Extract the (X, Y) coordinate from the center of the cell holding the provided text.  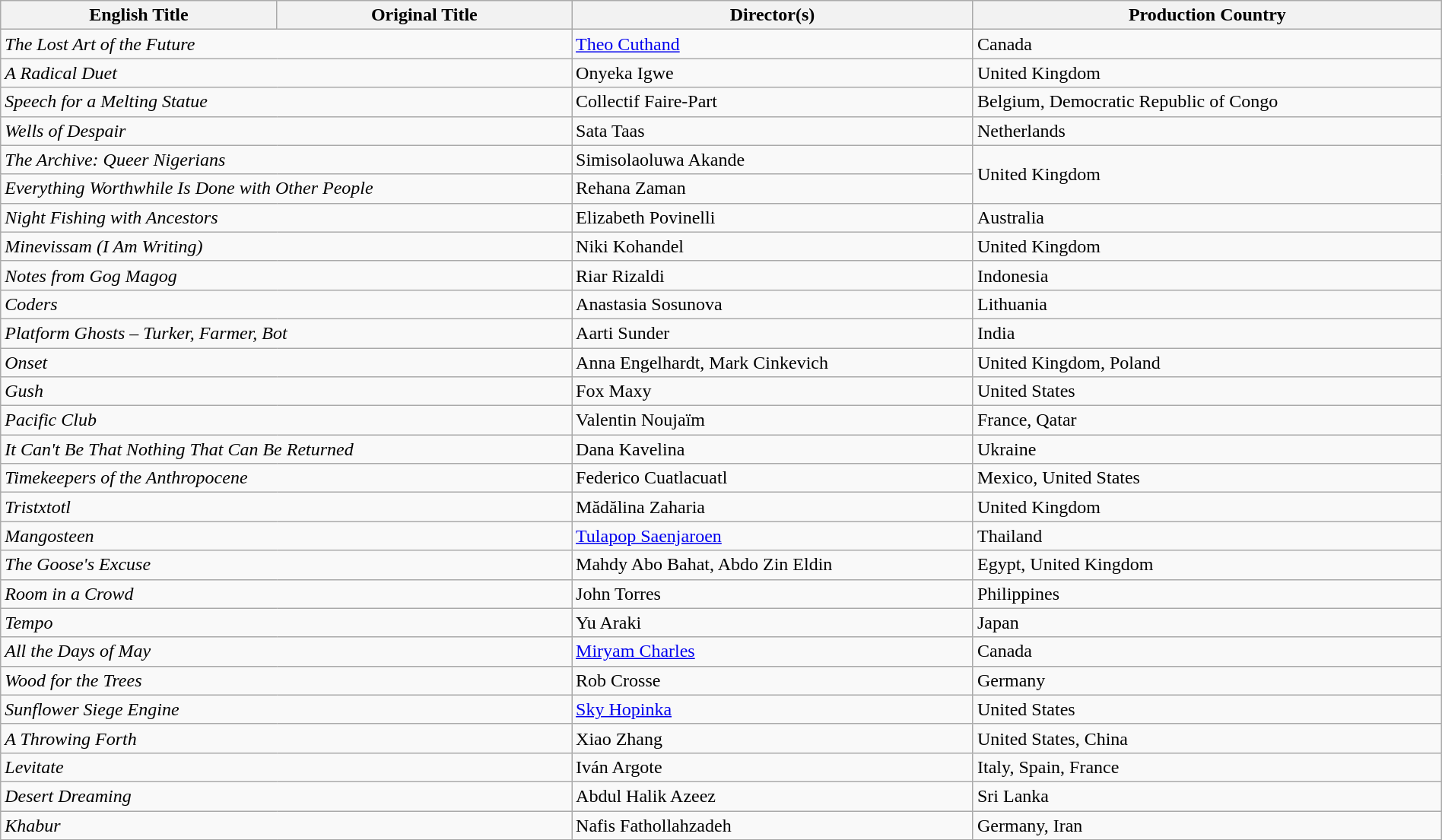
Mădălina Zaharia (773, 507)
Onyeka Igwe (773, 73)
Anastasia Sosunova (773, 304)
Miryam Charles (773, 651)
Niki Kohandel (773, 246)
Aarti Sunder (773, 333)
Wells of Despair (286, 131)
Mahdy Abo Bahat, Abdo Zin Eldin (773, 565)
Thailand (1207, 536)
Mexico, United States (1207, 478)
Rehana Zaman (773, 189)
Sri Lanka (1207, 796)
Riar Rizaldi (773, 275)
English Title (138, 15)
Mangosteen (286, 536)
Khabur (286, 825)
Germany, Iran (1207, 825)
Production Country (1207, 15)
Japan (1207, 623)
A Throwing Forth (286, 738)
Room in a Crowd (286, 594)
Belgium, Democratic Republic of Congo (1207, 102)
Sunflower Siege Engine (286, 709)
Original Title (424, 15)
Onset (286, 363)
Pacific Club (286, 420)
Tempo (286, 623)
Netherlands (1207, 131)
Lithuania (1207, 304)
Levitate (286, 767)
Elizabeth Povinelli (773, 217)
Platform Ghosts – Turker, Farmer, Bot (286, 333)
Desert Dreaming (286, 796)
United States, China (1207, 738)
Egypt, United Kingdom (1207, 565)
Abdul Halik Azeez (773, 796)
The Lost Art of the Future (286, 44)
The Goose's Excuse (286, 565)
Indonesia (1207, 275)
Italy, Spain, France (1207, 767)
The Archive: Queer Nigerians (286, 160)
Theo Cuthand (773, 44)
Gush (286, 391)
Valentin Noujaïm (773, 420)
Xiao Zhang (773, 738)
Minevissam (I Am Writing) (286, 246)
John Torres (773, 594)
Notes from Gog Magog (286, 275)
Director(s) (773, 15)
Sata Taas (773, 131)
Night Fishing with Ancestors (286, 217)
France, Qatar (1207, 420)
Federico Cuatlacuatl (773, 478)
Fox Maxy (773, 391)
Philippines (1207, 594)
Simisolaoluwa Akande (773, 160)
India (1207, 333)
A Radical Duet (286, 73)
Rob Crosse (773, 680)
It Can't Be That Nothing That Can Be Returned (286, 449)
Anna Engelhardt, Mark Cinkevich (773, 363)
Speech for a Melting Statue (286, 102)
Coders (286, 304)
Timekeepers of the Anthropocene (286, 478)
Tulapop Saenjaroen (773, 536)
Iván Argote (773, 767)
Germany (1207, 680)
Nafis Fathollahzadeh (773, 825)
Sky Hopinka (773, 709)
Collectif Faire-Part (773, 102)
Dana Kavelina (773, 449)
United Kingdom, Poland (1207, 363)
Australia (1207, 217)
Yu Araki (773, 623)
Everything Worthwhile Is Done with Other People (286, 189)
Tristxtotl (286, 507)
All the Days of May (286, 651)
Ukraine (1207, 449)
Wood for the Trees (286, 680)
